Output the [x, y] coordinate of the center of the cell containing the given text.  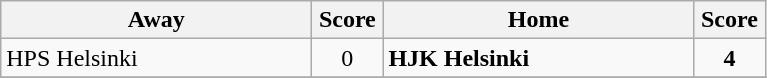
4 [730, 58]
Home [538, 20]
0 [348, 58]
HPS Helsinki [156, 58]
Away [156, 20]
HJK Helsinki [538, 58]
